For the text-containing cell, return its midpoint in (X, Y) coordinate format. 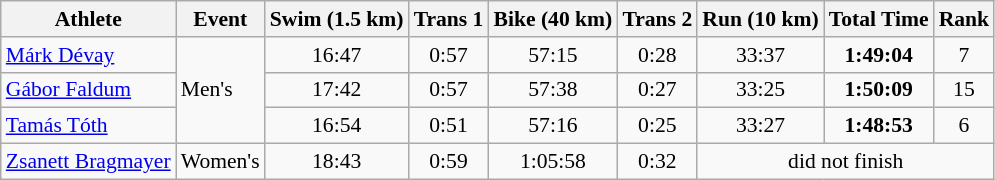
57:16 (552, 126)
15 (964, 90)
0:27 (657, 90)
Trans 1 (449, 19)
0:59 (449, 162)
Run (10 km) (760, 19)
Trans 2 (657, 19)
Women's (220, 162)
7 (964, 55)
1:50:09 (879, 90)
1:48:53 (879, 126)
33:25 (760, 90)
0:25 (657, 126)
did not finish (846, 162)
18:43 (337, 162)
Gábor Faldum (88, 90)
1:05:58 (552, 162)
Zsanett Bragmayer (88, 162)
Total Time (879, 19)
1:49:04 (879, 55)
Athlete (88, 19)
Swim (1.5 km) (337, 19)
Tamás Tóth (88, 126)
33:27 (760, 126)
16:54 (337, 126)
57:38 (552, 90)
Bike (40 km) (552, 19)
Men's (220, 90)
Márk Dévay (88, 55)
33:37 (760, 55)
0:51 (449, 126)
6 (964, 126)
Rank (964, 19)
16:47 (337, 55)
Event (220, 19)
17:42 (337, 90)
0:32 (657, 162)
0:28 (657, 55)
57:15 (552, 55)
